Determine the [x, y] coordinate at the center of the cell enclosing the given text.  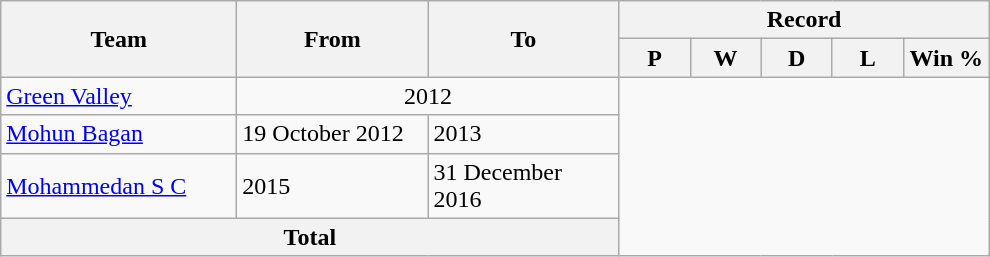
D [796, 58]
L [868, 58]
P [654, 58]
2015 [332, 186]
Green Valley [119, 96]
W [726, 58]
31 December 2016 [524, 186]
19 October 2012 [332, 134]
Mohammedan S C [119, 186]
2012 [428, 96]
Team [119, 39]
Total [310, 237]
Win % [946, 58]
From [332, 39]
To [524, 39]
2013 [524, 134]
Mohun Bagan [119, 134]
Record [804, 20]
